Provide the [x, y] coordinate of the cell's center where the given text is located.  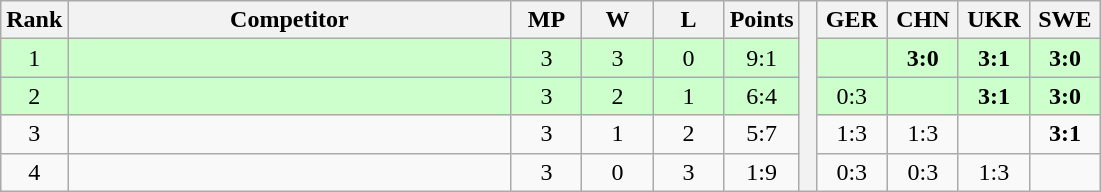
CHN [922, 20]
MP [546, 20]
Points [762, 20]
Competitor [290, 20]
6:4 [762, 96]
5:7 [762, 134]
UKR [994, 20]
W [618, 20]
L [688, 20]
9:1 [762, 58]
Rank [34, 20]
1:9 [762, 172]
SWE [1064, 20]
4 [34, 172]
GER [852, 20]
